Scan for the cell matching the given text and deliver its (x, y) coordinate at center. 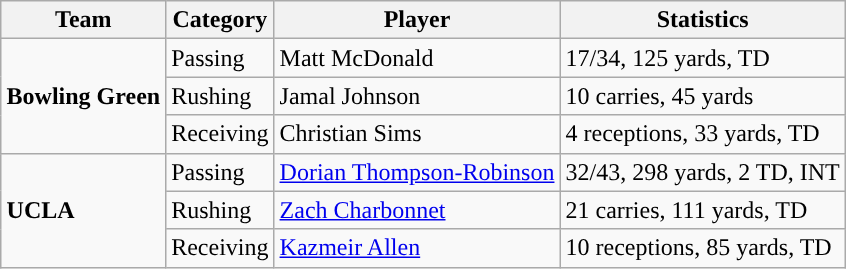
Statistics (702, 20)
Jamal Johnson (417, 96)
Category (220, 20)
17/34, 125 yards, TD (702, 58)
Christian Sims (417, 134)
Player (417, 20)
10 carries, 45 yards (702, 96)
UCLA (84, 210)
4 receptions, 33 yards, TD (702, 134)
Dorian Thompson-Robinson (417, 172)
Matt McDonald (417, 58)
Kazmeir Allen (417, 248)
Zach Charbonnet (417, 210)
21 carries, 111 yards, TD (702, 210)
10 receptions, 85 yards, TD (702, 248)
Bowling Green (84, 96)
Team (84, 20)
32/43, 298 yards, 2 TD, INT (702, 172)
